Pinpoint the cell where the given text exists, returning its (x, y) midpoint coordinate. 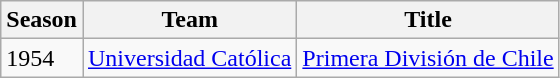
Team (189, 20)
Season (42, 20)
1954 (42, 58)
Primera División de Chile (428, 58)
Universidad Católica (189, 58)
Title (428, 20)
